Provide the (x, y) coordinate of the cell's center where the given text is located.  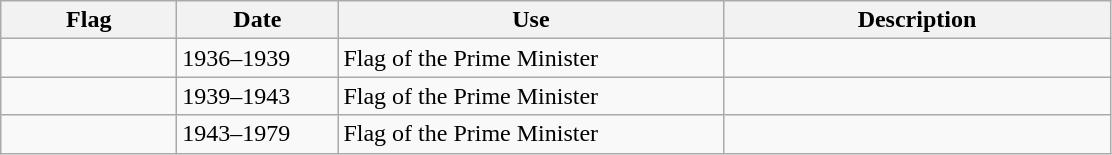
Date (258, 20)
Description (917, 20)
1939–1943 (258, 96)
Use (531, 20)
1943–1979 (258, 134)
1936–1939 (258, 58)
Flag (89, 20)
